Find where the given text appears and provide that cell's center as [X, Y] coordinate. 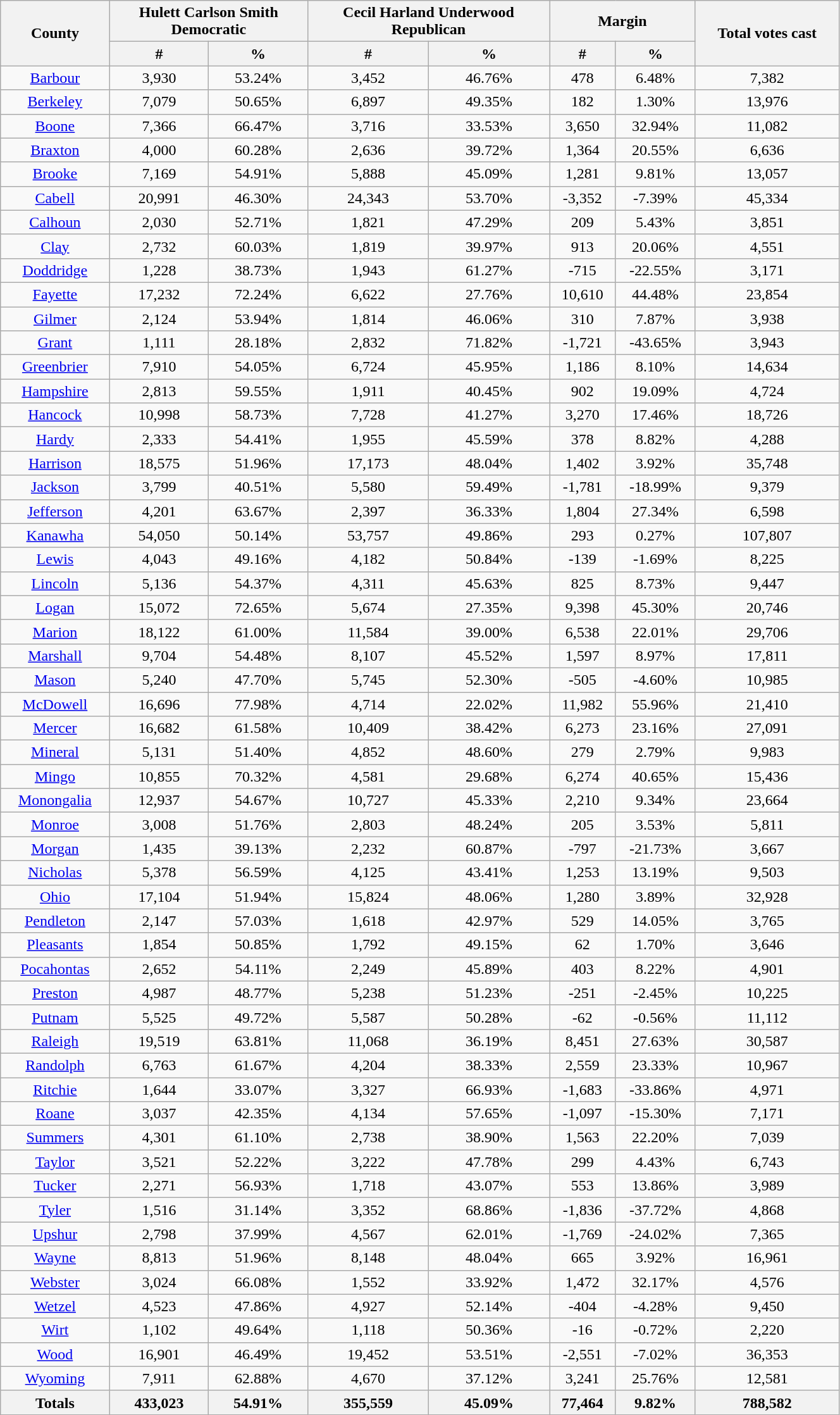
2,832 [368, 343]
2,249 [368, 969]
Fayette [55, 294]
-16 [582, 1330]
293 [582, 535]
13,057 [767, 174]
17,232 [159, 294]
11,082 [767, 126]
Mingo [55, 776]
-1.69% [655, 559]
1,792 [368, 945]
40.65% [655, 776]
45.52% [488, 656]
2,738 [368, 1138]
24,343 [368, 198]
49.35% [488, 102]
Pendleton [55, 921]
1,563 [582, 1138]
45.63% [488, 583]
2,333 [159, 439]
27.76% [488, 294]
Grant [55, 343]
22.01% [655, 632]
10,610 [582, 294]
553 [582, 1186]
13,976 [767, 102]
31.14% [258, 1210]
1,118 [368, 1330]
3.89% [655, 897]
1,281 [582, 174]
5,378 [159, 873]
32.17% [655, 1282]
66.47% [258, 126]
43.41% [488, 873]
4,567 [368, 1234]
310 [582, 318]
60.03% [258, 246]
51.94% [258, 897]
5,745 [368, 680]
4,311 [368, 583]
3,799 [159, 487]
11,112 [767, 1017]
3,716 [368, 126]
11,584 [368, 632]
49.16% [258, 559]
Wyoming [55, 1378]
7,910 [159, 367]
36.19% [488, 1041]
68.86% [488, 1210]
32.94% [655, 126]
5,525 [159, 1017]
45.89% [488, 969]
10,967 [767, 1065]
-15.30% [655, 1114]
Cabell [55, 198]
39.97% [488, 246]
51.76% [258, 825]
3,851 [767, 222]
279 [582, 752]
16,961 [767, 1258]
4,724 [767, 391]
61.10% [258, 1138]
57.03% [258, 921]
38.90% [488, 1138]
49.72% [258, 1017]
23,854 [767, 294]
62.88% [258, 1378]
15,436 [767, 776]
Nicholas [55, 873]
5,888 [368, 174]
18,122 [159, 632]
4,927 [368, 1306]
433,023 [159, 1402]
Logan [55, 608]
1.70% [655, 945]
3,650 [582, 126]
3,765 [767, 921]
3,171 [767, 270]
2,732 [159, 246]
1,280 [582, 897]
54.48% [258, 656]
9,379 [767, 487]
45.33% [488, 801]
Braxton [55, 150]
3,037 [159, 1114]
21,410 [767, 704]
-0.72% [655, 1330]
6.48% [655, 78]
1,644 [159, 1089]
Ohio [55, 897]
Barbour [55, 78]
8.97% [655, 656]
0.27% [655, 535]
5,131 [159, 752]
35,748 [767, 463]
4,201 [159, 511]
3,327 [368, 1089]
Putnam [55, 1017]
28.18% [258, 343]
33.07% [258, 1089]
7,365 [767, 1234]
38.42% [488, 728]
33.53% [488, 126]
9.34% [655, 801]
27.34% [655, 511]
60.28% [258, 150]
63.81% [258, 1041]
4,523 [159, 1306]
71.82% [488, 343]
4,000 [159, 150]
50.85% [258, 945]
9,450 [767, 1306]
-62 [582, 1017]
8,107 [368, 656]
49.64% [258, 1330]
2,124 [159, 318]
825 [582, 583]
1,821 [368, 222]
378 [582, 439]
Lincoln [55, 583]
66.08% [258, 1282]
-2.45% [655, 993]
59.49% [488, 487]
Totals [55, 1402]
15,072 [159, 608]
54.37% [258, 583]
42.97% [488, 921]
299 [582, 1162]
48.77% [258, 993]
4,043 [159, 559]
2,220 [767, 1330]
9,983 [767, 752]
-4.60% [655, 680]
39.00% [488, 632]
7,366 [159, 126]
51.40% [258, 752]
50.65% [258, 102]
2,636 [368, 150]
-18.99% [655, 487]
10,998 [159, 415]
47.78% [488, 1162]
902 [582, 391]
209 [582, 222]
4,670 [368, 1378]
2,397 [368, 511]
-1,769 [582, 1234]
1,472 [582, 1282]
18,726 [767, 415]
55.96% [655, 704]
56.59% [258, 873]
13.86% [655, 1186]
1,854 [159, 945]
49.86% [488, 535]
77,464 [582, 1402]
3,989 [767, 1186]
Roane [55, 1114]
Monroe [55, 825]
Upshur [55, 1234]
-33.86% [655, 1089]
-139 [582, 559]
10,855 [159, 776]
9,503 [767, 873]
Raleigh [55, 1041]
Hulett Carlson SmithDemocratic [209, 22]
52.14% [488, 1306]
3,521 [159, 1162]
6,763 [159, 1065]
5,240 [159, 680]
1,955 [368, 439]
46.49% [258, 1354]
56.93% [258, 1186]
Webster [55, 1282]
11,068 [368, 1041]
6,743 [767, 1162]
Jackson [55, 487]
3,241 [582, 1378]
Harrison [55, 463]
Randolph [55, 1065]
Brooke [55, 174]
7,728 [368, 415]
3,452 [368, 78]
1,402 [582, 463]
17,104 [159, 897]
72.24% [258, 294]
13.19% [655, 873]
-1,836 [582, 1210]
4,581 [368, 776]
6,598 [767, 511]
10,225 [767, 993]
5,136 [159, 583]
40.45% [488, 391]
2,652 [159, 969]
Greenbrier [55, 367]
54.67% [258, 801]
25.76% [655, 1378]
Marshall [55, 656]
Tyler [55, 1210]
2,147 [159, 921]
1,364 [582, 150]
Summers [55, 1138]
-37.72% [655, 1210]
10,727 [368, 801]
42.35% [258, 1114]
33.92% [488, 1282]
62.01% [488, 1234]
53.70% [488, 198]
46.06% [488, 318]
9,398 [582, 608]
4,301 [159, 1138]
17,173 [368, 463]
1,718 [368, 1186]
20,746 [767, 608]
Boone [55, 126]
1,253 [582, 873]
2,210 [582, 801]
478 [582, 78]
6,636 [767, 150]
4,204 [368, 1065]
17,811 [767, 656]
-24.02% [655, 1234]
529 [582, 921]
355,559 [368, 1402]
Mason [55, 680]
1,618 [368, 921]
McDowell [55, 704]
-7.39% [655, 198]
6,622 [368, 294]
3,667 [767, 849]
-3,352 [582, 198]
2,798 [159, 1234]
4,134 [368, 1114]
11,982 [582, 704]
Taylor [55, 1162]
Mercer [55, 728]
2,813 [159, 391]
Monongalia [55, 801]
Wetzel [55, 1306]
1,552 [368, 1282]
2,803 [368, 825]
14,634 [767, 367]
20.06% [655, 246]
403 [582, 969]
Marion [55, 632]
-1,683 [582, 1089]
-21.73% [655, 849]
913 [582, 246]
3,943 [767, 343]
5,580 [368, 487]
48.06% [488, 897]
4,901 [767, 969]
54.41% [258, 439]
4.43% [655, 1162]
1.30% [655, 102]
Wayne [55, 1258]
29.68% [488, 776]
20,991 [159, 198]
-7.02% [655, 1354]
37.99% [258, 1234]
6,274 [582, 776]
2,271 [159, 1186]
8,225 [767, 559]
61.67% [258, 1065]
1,186 [582, 367]
6,538 [582, 632]
12,937 [159, 801]
8,148 [368, 1258]
16,696 [159, 704]
Berkeley [55, 102]
53.94% [258, 318]
1,111 [159, 343]
Gilmer [55, 318]
9.82% [655, 1402]
2,559 [582, 1065]
5,587 [368, 1017]
4,714 [368, 704]
1,943 [368, 270]
27.35% [488, 608]
46.76% [488, 78]
47.70% [258, 680]
54,050 [159, 535]
-0.56% [655, 1017]
8.22% [655, 969]
29,706 [767, 632]
8.82% [655, 439]
39.13% [258, 849]
45.95% [488, 367]
4,182 [368, 559]
45.59% [488, 439]
19,452 [368, 1354]
41.27% [488, 415]
-404 [582, 1306]
Wood [55, 1354]
9,447 [767, 583]
665 [582, 1258]
61.27% [488, 270]
182 [582, 102]
23,664 [767, 801]
1,228 [159, 270]
1,911 [368, 391]
53.51% [488, 1354]
5.43% [655, 222]
27.63% [655, 1041]
-1,721 [582, 343]
20.55% [655, 150]
32,928 [767, 897]
205 [582, 825]
9.81% [655, 174]
Total votes cast [767, 33]
4,971 [767, 1089]
45.30% [655, 608]
2,232 [368, 849]
7,079 [159, 102]
1,516 [159, 1210]
47.29% [488, 222]
47.86% [258, 1306]
23.16% [655, 728]
61.00% [258, 632]
50.36% [488, 1330]
788,582 [767, 1402]
3,222 [368, 1162]
58.73% [258, 415]
1,804 [582, 511]
-715 [582, 270]
-43.65% [655, 343]
5,811 [767, 825]
43.07% [488, 1186]
4,868 [767, 1210]
48.24% [488, 825]
3,024 [159, 1282]
1,435 [159, 849]
27,091 [767, 728]
7,169 [159, 174]
Hardy [55, 439]
1,102 [159, 1330]
10,985 [767, 680]
3,646 [767, 945]
72.65% [258, 608]
2,030 [159, 222]
59.55% [258, 391]
Pleasants [55, 945]
51.23% [488, 993]
3,008 [159, 825]
Tucker [55, 1186]
48.60% [488, 752]
-1,097 [582, 1114]
Hampshire [55, 391]
54.11% [258, 969]
50.14% [258, 535]
50.28% [488, 1017]
22.20% [655, 1138]
Cecil Harland UnderwoodRepublican [428, 22]
53.24% [258, 78]
60.87% [488, 849]
7.87% [655, 318]
52.30% [488, 680]
5,674 [368, 608]
38.73% [258, 270]
7,171 [767, 1114]
50.84% [488, 559]
4,987 [159, 993]
40.51% [258, 487]
6,724 [368, 367]
66.93% [488, 1089]
49.15% [488, 945]
8.10% [655, 367]
15,824 [368, 897]
52.71% [258, 222]
7,039 [767, 1138]
-4.28% [655, 1306]
52.22% [258, 1162]
23.33% [655, 1065]
16,901 [159, 1354]
19.09% [655, 391]
70.32% [258, 776]
Jefferson [55, 511]
Calhoun [55, 222]
37.12% [488, 1378]
Preston [55, 993]
4,288 [767, 439]
46.30% [258, 198]
-2,551 [582, 1354]
1,819 [368, 246]
County [55, 33]
Hancock [55, 415]
8.73% [655, 583]
1,814 [368, 318]
30,587 [767, 1041]
39.72% [488, 150]
Pocahontas [55, 969]
54.05% [258, 367]
107,807 [767, 535]
3,270 [582, 415]
57.65% [488, 1114]
77.98% [258, 704]
-251 [582, 993]
36,353 [767, 1354]
4,576 [767, 1282]
3,930 [159, 78]
4,125 [368, 873]
6,897 [368, 102]
61.58% [258, 728]
-1,781 [582, 487]
2.79% [655, 752]
1,597 [582, 656]
Doddridge [55, 270]
53,757 [368, 535]
22.02% [488, 704]
4,852 [368, 752]
36.33% [488, 511]
7,382 [767, 78]
12,581 [767, 1378]
9,704 [159, 656]
3.53% [655, 825]
8,813 [159, 1258]
-505 [582, 680]
14.05% [655, 921]
4,551 [767, 246]
Margin [622, 22]
Kanawha [55, 535]
3,352 [368, 1210]
Mineral [55, 752]
-797 [582, 849]
Clay [55, 246]
Lewis [55, 559]
Wirt [55, 1330]
16,682 [159, 728]
62 [582, 945]
-22.55% [655, 270]
44.48% [655, 294]
38.33% [488, 1065]
Ritchie [55, 1089]
7,911 [159, 1378]
6,273 [582, 728]
18,575 [159, 463]
3,938 [767, 318]
45,334 [767, 198]
Morgan [55, 849]
8,451 [582, 1041]
63.67% [258, 511]
17.46% [655, 415]
19,519 [159, 1041]
10,409 [368, 728]
5,238 [368, 993]
